Determine the (X, Y) coordinate at the center of the cell enclosing the given text.  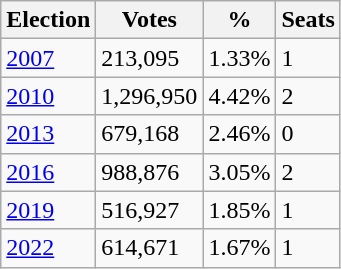
614,671 (150, 248)
2016 (48, 172)
2.46% (240, 134)
Election (48, 20)
213,095 (150, 58)
3.05% (240, 172)
679,168 (150, 134)
1.67% (240, 248)
Seats (308, 20)
2019 (48, 210)
% (240, 20)
2010 (48, 96)
Votes (150, 20)
0 (308, 134)
2007 (48, 58)
988,876 (150, 172)
516,927 (150, 210)
1.33% (240, 58)
1.85% (240, 210)
4.42% (240, 96)
2013 (48, 134)
1,296,950 (150, 96)
2022 (48, 248)
